For the text-containing cell, return its midpoint in [X, Y] coordinate format. 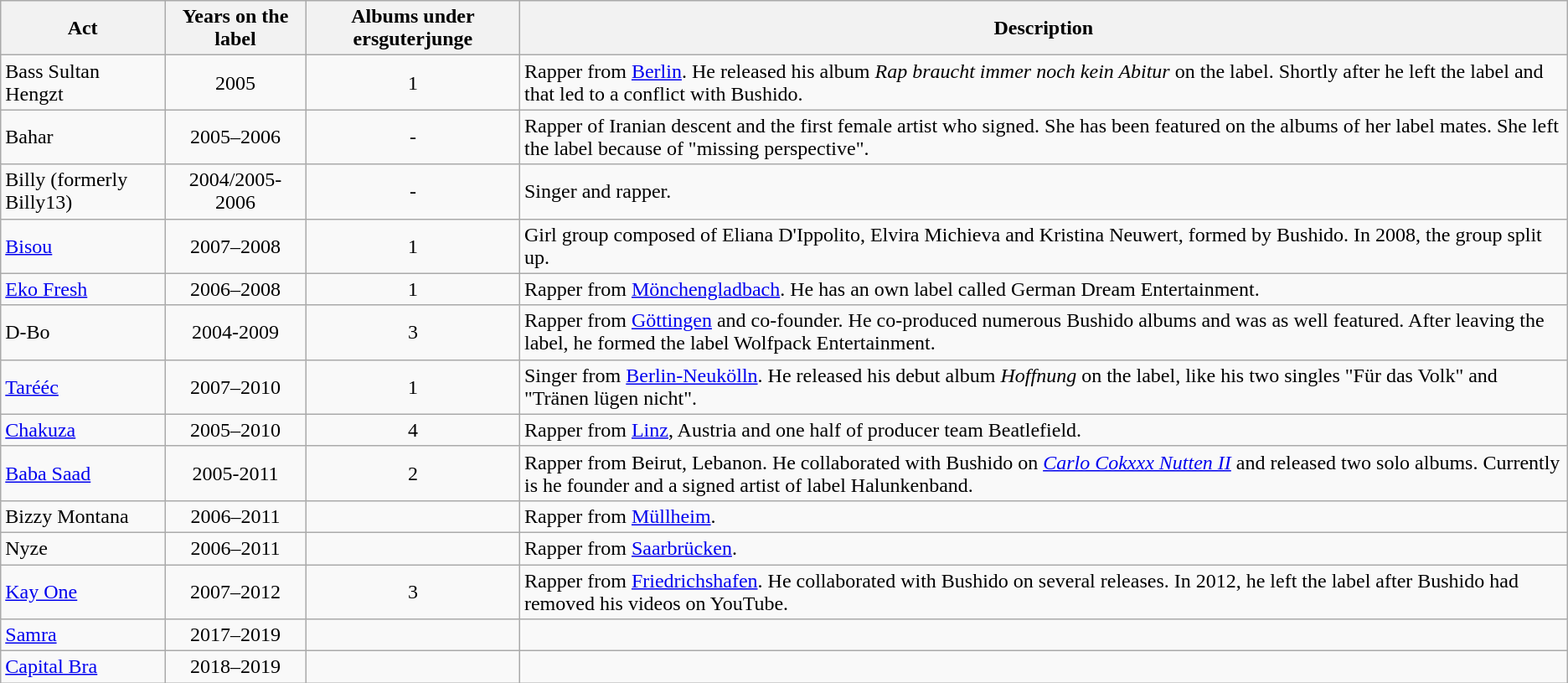
2005–2010 [235, 430]
Bisou [83, 246]
Billy (formerly Billy13) [83, 191]
2007–2008 [235, 246]
Rapper from Müllheim. [1044, 516]
D-Bo [83, 332]
Act [83, 28]
2017–2019 [235, 635]
Singer and rapper. [1044, 191]
Singer from Berlin-Neukölln. He released his debut album Hoffnung on the label, like his two singles "Für das Volk" and "Tränen lügen nicht". [1044, 387]
Tarééc [83, 387]
Years on the label [235, 28]
2018–2019 [235, 667]
Samra [83, 635]
2005 [235, 82]
2007–2010 [235, 387]
2005–2006 [235, 137]
4 [412, 430]
Description [1044, 28]
Kay One [83, 592]
2004-2009 [235, 332]
Capital Bra [83, 667]
Bizzy Montana [83, 516]
Bahar [83, 137]
Rapper from Saarbrücken. [1044, 548]
2006–2008 [235, 289]
2005-2011 [235, 473]
2 [412, 473]
Baba Saad [83, 473]
Rapper from Mönchengladbach. He has an own label called German Dream Entertainment. [1044, 289]
Eko Fresh [83, 289]
Chakuza [83, 430]
2007–2012 [235, 592]
2004/2005-2006 [235, 191]
Girl group composed of Eliana D'Ippolito, Elvira Michieva and Kristina Neuwert, formed by Bushido. In 2008, the group split up. [1044, 246]
Albums under ersguterjunge [412, 28]
Rapper from Linz, Austria and one half of producer team Beatlefield. [1044, 430]
Bass Sultan Hengzt [83, 82]
Nyze [83, 548]
